Identify which cell holds the provided text, then report its [x, y] central coordinate. 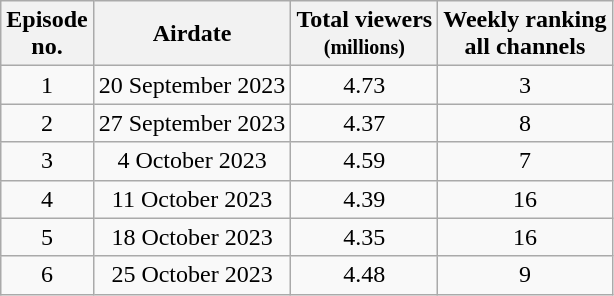
25 October 2023 [192, 275]
2 [47, 123]
20 September 2023 [192, 85]
5 [47, 237]
Airdate [192, 34]
4.59 [364, 161]
4.73 [364, 85]
4 [47, 199]
27 September 2023 [192, 123]
7 [525, 161]
Total viewers(millions) [364, 34]
4 October 2023 [192, 161]
4.39 [364, 199]
4.35 [364, 237]
9 [525, 275]
4.37 [364, 123]
8 [525, 123]
Weekly rankingall channels [525, 34]
Episodeno. [47, 34]
6 [47, 275]
11 October 2023 [192, 199]
18 October 2023 [192, 237]
4.48 [364, 275]
1 [47, 85]
